For the text-containing cell, return its midpoint in [X, Y] coordinate format. 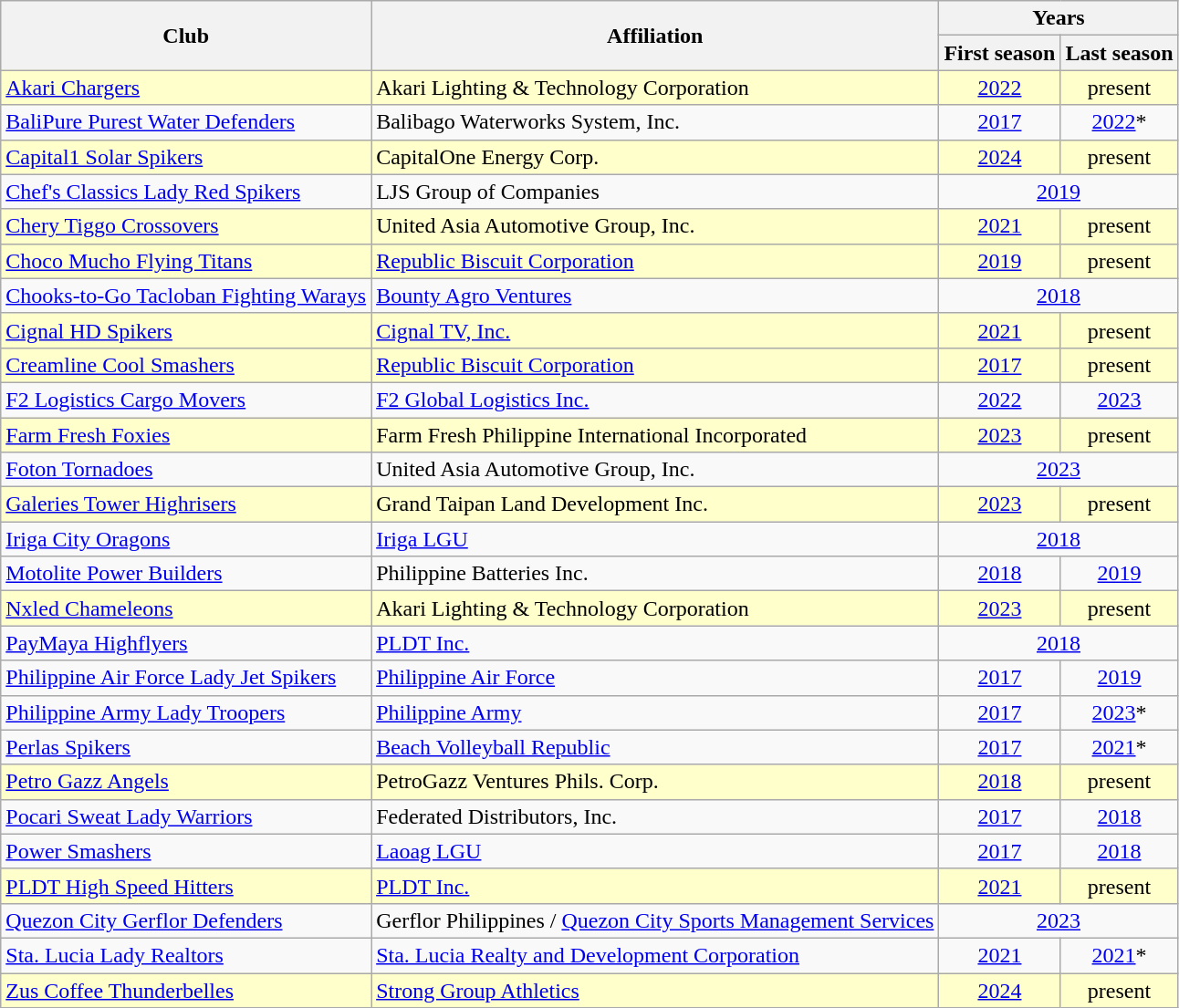
Farm Fresh Foxies [186, 435]
Cignal HD Spikers [186, 330]
Power Smashers [186, 851]
Beach Volleyball Republic [655, 747]
Zus Coffee Thunderbelles [186, 990]
Farm Fresh Philippine International Incorporated [655, 435]
Bounty Agro Ventures [655, 296]
Club [186, 36]
Akari Chargers [186, 88]
Last season [1119, 53]
First season [1000, 53]
Federated Distributors, Inc. [655, 816]
Gerflor Philippines / Quezon City Sports Management Services [655, 920]
Balibago Waterworks System, Inc. [655, 122]
Philippine Air Force Lady Jet Spikers [186, 678]
F2 Logistics Cargo Movers [186, 400]
BaliPure Purest Water Defenders [186, 122]
Strong Group Athletics [655, 990]
Sta. Lucia Lady Realtors [186, 955]
Creamline Cool Smashers [186, 365]
Choco Mucho Flying Titans [186, 261]
PLDT High Speed Hitters [186, 886]
Chooks-to-Go Tacloban Fighting Warays [186, 296]
Cignal TV, Inc. [655, 330]
PetroGazz Ventures Phils. Corp. [655, 782]
Philippine Army Lady Troopers [186, 712]
Nxled Chameleons [186, 608]
Quezon City Gerflor Defenders [186, 920]
2022* [1119, 122]
Perlas Spikers [186, 747]
Iriga LGU [655, 539]
Pocari Sweat Lady Warriors [186, 816]
Capital1 Solar Spikers [186, 157]
Motolite Power Builders [186, 574]
Galeries Tower Highrisers [186, 504]
Chef's Classics Lady Red Spikers [186, 192]
F2 Global Logistics Inc. [655, 400]
Laoag LGU [655, 851]
2023* [1119, 712]
PayMaya Highflyers [186, 643]
Sta. Lucia Realty and Development Corporation [655, 955]
Chery Tiggo Crossovers [186, 226]
Years [1059, 18]
Affiliation [655, 36]
Philippine Air Force [655, 678]
CapitalOne Energy Corp. [655, 157]
Iriga City Oragons [186, 539]
Foton Tornadoes [186, 470]
LJS Group of Companies [655, 192]
Grand Taipan Land Development Inc. [655, 504]
Philippine Army [655, 712]
Petro Gazz Angels [186, 782]
Philippine Batteries Inc. [655, 574]
